Output the (x, y) coordinate of the center of the cell containing the given text.  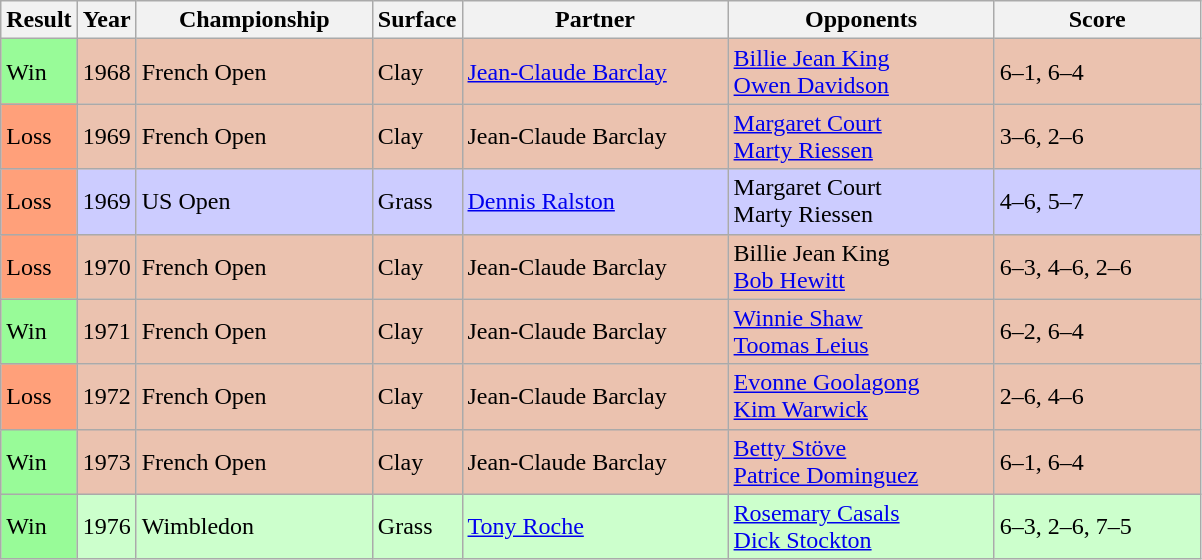
Opponents (861, 20)
Score (1097, 20)
1971 (106, 332)
Evonne Goolagong Kim Warwick (861, 396)
Surface (417, 20)
1970 (106, 266)
1976 (106, 526)
US Open (254, 202)
Tony Roche (595, 526)
Rosemary Casals Dick Stockton (861, 526)
1972 (106, 396)
Year (106, 20)
Betty Stöve Patrice Dominguez (861, 462)
1973 (106, 462)
Winnie Shaw Toomas Leius (861, 332)
Billie Jean King Bob Hewitt (861, 266)
Partner (595, 20)
Billie Jean King Owen Davidson (861, 72)
Result (39, 20)
4–6, 5–7 (1097, 202)
3–6, 2–6 (1097, 136)
Championship (254, 20)
Dennis Ralston (595, 202)
6–3, 4–6, 2–6 (1097, 266)
1968 (106, 72)
6–2, 6–4 (1097, 332)
2–6, 4–6 (1097, 396)
Wimbledon (254, 526)
6–3, 2–6, 7–5 (1097, 526)
